For the text-containing cell, return its midpoint in (x, y) coordinate format. 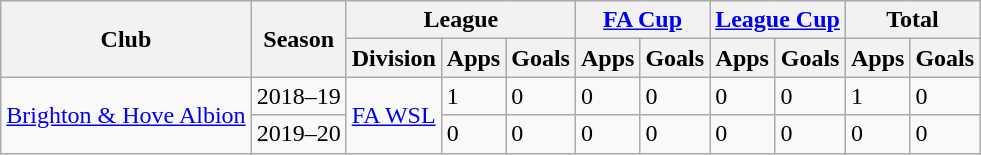
Club (126, 39)
Brighton & Hove Albion (126, 115)
League (460, 20)
Division (394, 58)
Total (912, 20)
2019–20 (298, 134)
2018–19 (298, 96)
FA Cup (642, 20)
FA WSL (394, 115)
Season (298, 39)
League Cup (778, 20)
